Output the [x, y] coordinate of the center of the cell containing the given text.  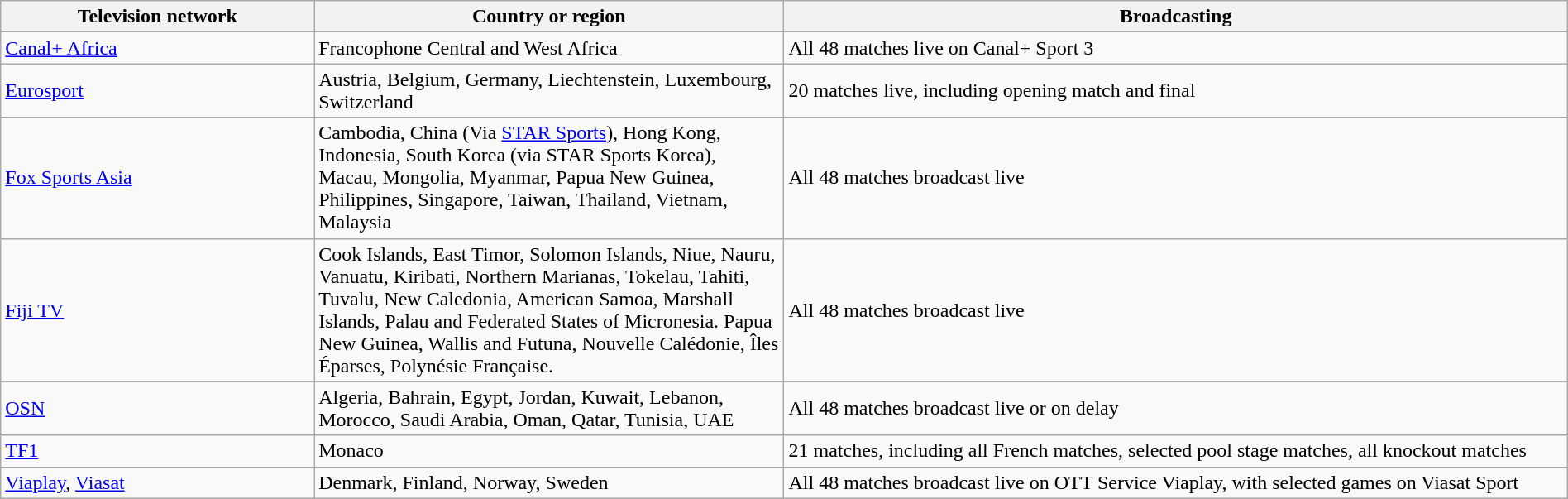
Viaplay, Viasat [157, 482]
20 matches live, including opening match and final [1176, 91]
21 matches, including all French matches, selected pool stage matches, all knockout matches [1176, 451]
OSN [157, 409]
All 48 matches broadcast live or on delay [1176, 409]
Canal+ Africa [157, 48]
TF1 [157, 451]
Fiji TV [157, 309]
Francophone Central and West Africa [549, 48]
Eurosport [157, 91]
Broadcasting [1176, 17]
Television network [157, 17]
Denmark, Finland, Norway, Sweden [549, 482]
Fox Sports Asia [157, 178]
Monaco [549, 451]
All 48 matches broadcast live on OTT Service Viaplay, with selected games on Viasat Sport [1176, 482]
Austria, Belgium, Germany, Liechtenstein, Luxembourg, Switzerland [549, 91]
Algeria, Bahrain, Egypt, Jordan, Kuwait, Lebanon, Morocco, Saudi Arabia, Oman, Qatar, Tunisia, UAE [549, 409]
Country or region [549, 17]
All 48 matches live on Canal+ Sport 3 [1176, 48]
